Return [X, Y] of the center of cell containing provided text 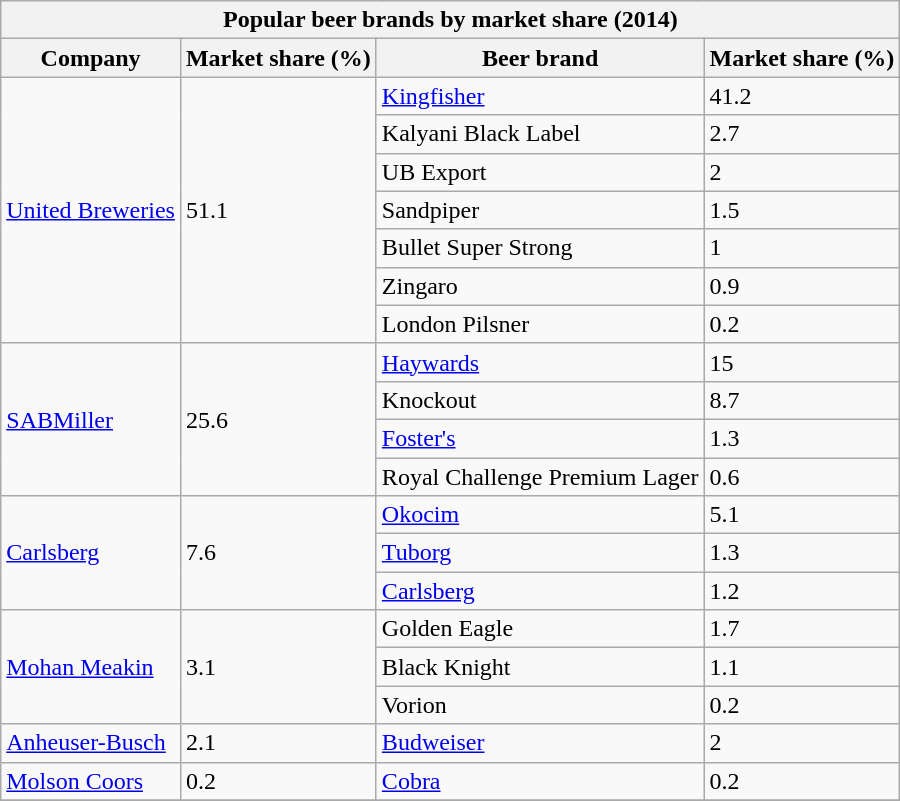
Kingfisher [540, 96]
Tuborg [540, 553]
1.5 [802, 210]
Company [91, 58]
Foster's [540, 438]
51.1 [278, 210]
Royal Challenge Premium Lager [540, 477]
Zingaro [540, 286]
5.1 [802, 515]
Black Knight [540, 667]
41.2 [802, 96]
Haywards [540, 362]
Sandpiper [540, 210]
2.1 [278, 743]
Okocim [540, 515]
1 [802, 248]
Vorion [540, 705]
1.2 [802, 591]
0.6 [802, 477]
7.6 [278, 553]
15 [802, 362]
Budweiser [540, 743]
Anheuser-Busch [91, 743]
25.6 [278, 419]
United Breweries [91, 210]
Golden Eagle [540, 629]
London Pilsner [540, 324]
0.9 [802, 286]
Mohan Meakin [91, 667]
Popular beer brands by market share (2014) [450, 20]
1.1 [802, 667]
Cobra [540, 781]
Kalyani Black Label [540, 134]
2.7 [802, 134]
Bullet Super Strong [540, 248]
3.1 [278, 667]
Knockout [540, 400]
UB Export [540, 172]
SABMiller [91, 419]
Molson Coors [91, 781]
Beer brand [540, 58]
1.7 [802, 629]
8.7 [802, 400]
